Capture the cell that displays the provided text and extract its (x, y) central coordinate. 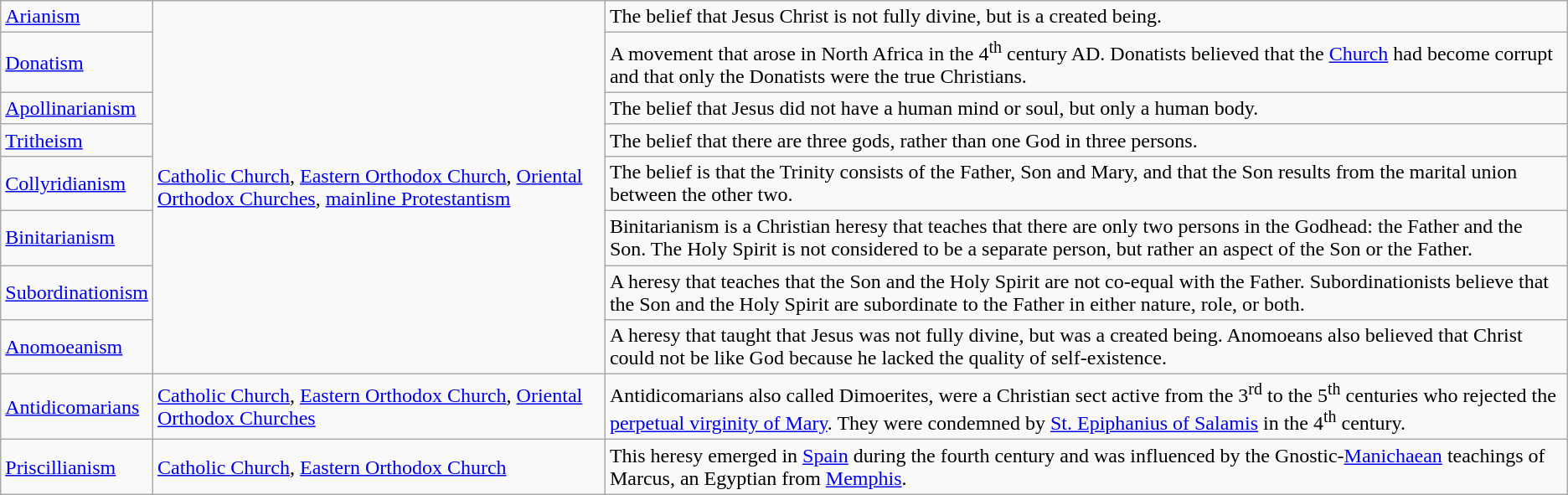
Collyridianism (77, 183)
Catholic Church, Eastern Orthodox Church, Oriental Orthodox Churches (379, 407)
Tritheism (77, 140)
Subordinationism (77, 293)
Binitarianism (77, 238)
The belief that Jesus did not have a human mind or soul, but only a human body. (1086, 108)
This heresy emerged in Spain during the fourth century and was influenced by the Gnostic-Manichaean teachings of Marcus, an Egyptian from Memphis. (1086, 467)
The belief is that the Trinity consists of the Father, Son and Mary, and that the Son results from the marital union between the other two. (1086, 183)
Anomoeanism (77, 347)
The belief that there are three gods, rather than one God in three persons. (1086, 140)
Donatism (77, 63)
Antidicomarians (77, 407)
Priscillianism (77, 467)
Catholic Church, Eastern Orthodox Church (379, 467)
Arianism (77, 17)
Apollinarianism (77, 108)
Catholic Church, Eastern Orthodox Church, Oriental Orthodox Churches, mainline Protestantism (379, 188)
The belief that Jesus Christ is not fully divine, but is a created being. (1086, 17)
